Detect which cell encompasses the target text, then output its (x, y) center coordinate. 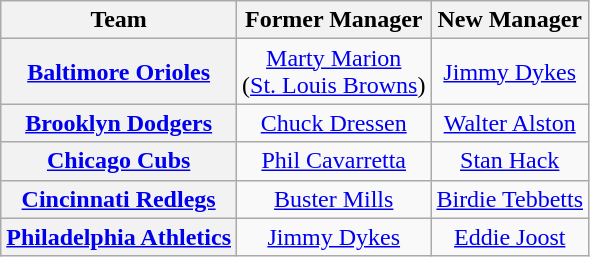
Stan Hack (510, 161)
Birdie Tebbetts (510, 199)
Chicago Cubs (119, 161)
Buster Mills (334, 199)
Former Manager (334, 20)
Walter Alston (510, 123)
Phil Cavarretta (334, 161)
Marty Marion(St. Louis Browns) (334, 72)
Chuck Dressen (334, 123)
Brooklyn Dodgers (119, 123)
Cincinnati Redlegs (119, 199)
Philadelphia Athletics (119, 237)
Eddie Joost (510, 237)
Baltimore Orioles (119, 72)
New Manager (510, 20)
Team (119, 20)
